Capture the cell that displays the provided text and extract its (X, Y) central coordinate. 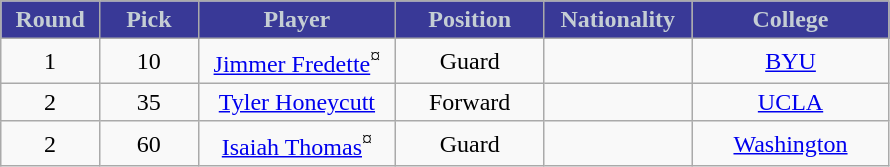
UCLA (790, 102)
Tyler Honeycutt (296, 102)
1 (50, 62)
Player (296, 20)
BYU (790, 62)
Isaiah Thomas¤ (296, 144)
Position (470, 20)
Round (50, 20)
Pick (148, 20)
Jimmer Fredette¤ (296, 62)
Nationality (618, 20)
Washington (790, 144)
35 (148, 102)
60 (148, 144)
10 (148, 62)
Forward (470, 102)
College (790, 20)
